Identify which cell holds the provided text, then report its (X, Y) central coordinate. 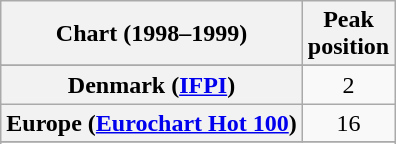
16 (348, 123)
Europe (Eurochart Hot 100) (152, 123)
Denmark (IFPI) (152, 85)
Peakposition (348, 34)
Chart (1998–1999) (152, 34)
2 (348, 85)
